Detect which cell encompasses the target text, then output its (x, y) center coordinate. 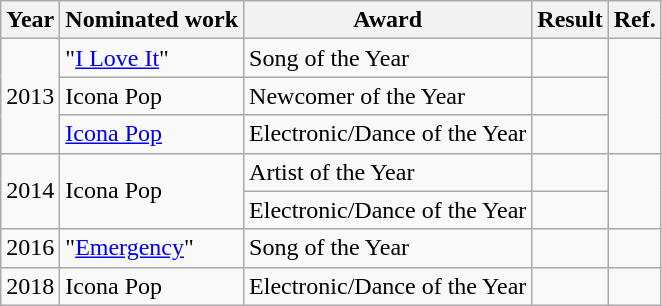
2014 (30, 191)
"I Love It" (152, 58)
Year (30, 20)
Award (388, 20)
Artist of the Year (388, 172)
2016 (30, 248)
2013 (30, 96)
"Emergency" (152, 248)
2018 (30, 286)
Result (570, 20)
Newcomer of the Year (388, 96)
Ref. (634, 20)
Nominated work (152, 20)
